Search for the cell housing the specified text and yield its (X, Y) center coordinate. 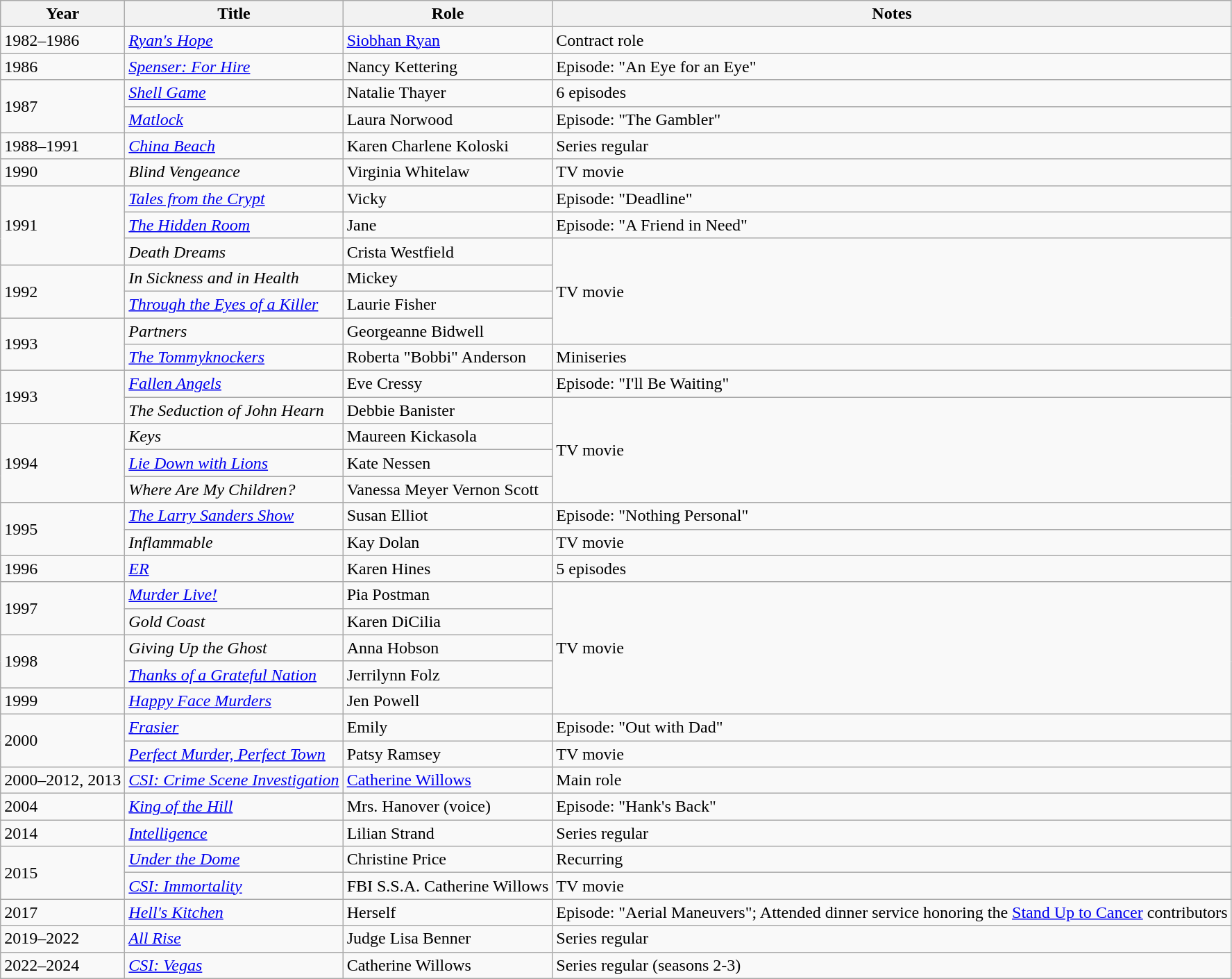
1986 (62, 67)
Fallen Angels (234, 384)
2000 (62, 740)
Debbie Banister (448, 410)
1992 (62, 291)
Jane (448, 225)
Partners (234, 331)
Recurring (892, 860)
Blind Vengeance (234, 172)
2014 (62, 833)
All Rise (234, 939)
Inflammable (234, 542)
The Larry Sanders Show (234, 516)
Happy Face Murders (234, 701)
Eve Cressy (448, 384)
Main role (892, 780)
1988–1991 (62, 146)
Lie Down with Lions (234, 463)
Episode: "Hank's Back" (892, 807)
Laura Norwood (448, 119)
Karen Charlene Koloski (448, 146)
1991 (62, 225)
Frasier (234, 727)
Mickey (448, 278)
China Beach (234, 146)
The Tommyknockers (234, 358)
Siobhan Ryan (448, 40)
Intelligence (234, 833)
Ryan's Hope (234, 40)
Contract role (892, 40)
2000–2012, 2013 (62, 780)
Giving Up the Ghost (234, 648)
2015 (62, 873)
Anna Hobson (448, 648)
1982–1986 (62, 40)
Spenser: For Hire (234, 67)
Hell's Kitchen (234, 912)
Year (62, 14)
The Hidden Room (234, 225)
1990 (62, 172)
CSI: Vegas (234, 965)
ER (234, 569)
The Seduction of John Hearn (234, 410)
Herself (448, 912)
Christine Price (448, 860)
6 episodes (892, 93)
Natalie Thayer (448, 93)
2017 (62, 912)
Emily (448, 727)
Death Dreams (234, 251)
CSI: Immortality (234, 886)
FBI S.S.A. Catherine Willows (448, 886)
2019–2022 (62, 939)
Thanks of a Grateful Nation (234, 674)
1996 (62, 569)
2004 (62, 807)
Episode: "Nothing Personal" (892, 516)
Episode: "Deadline" (892, 199)
1999 (62, 701)
Pia Postman (448, 595)
Virginia Whitelaw (448, 172)
Nancy Kettering (448, 67)
Episode: "The Gambler" (892, 119)
Kay Dolan (448, 542)
Karen Hines (448, 569)
Under the Dome (234, 860)
Roberta "Bobbi" Anderson (448, 358)
1994 (62, 463)
1995 (62, 529)
1987 (62, 106)
Jerrilynn Folz (448, 674)
1997 (62, 608)
Crista Westfield (448, 251)
Laurie Fisher (448, 304)
Judge Lisa Benner (448, 939)
Murder Live! (234, 595)
Episode: "I'll Be Waiting" (892, 384)
Episode: "A Friend in Need" (892, 225)
Vicky (448, 199)
King of the Hill (234, 807)
Susan Elliot (448, 516)
Kate Nessen (448, 463)
Gold Coast (234, 621)
Episode: "Aerial Maneuvers"; Attended dinner service honoring the Stand Up to Cancer contributors (892, 912)
Episode: "An Eye for an Eye" (892, 67)
Series regular (seasons 2-3) (892, 965)
Shell Game (234, 93)
Notes (892, 14)
Perfect Murder, Perfect Town (234, 753)
Georgeanne Bidwell (448, 331)
2022–2024 (62, 965)
Jen Powell (448, 701)
Where Are My Children? (234, 489)
Keys (234, 437)
1998 (62, 661)
Patsy Ramsey (448, 753)
CSI: Crime Scene Investigation (234, 780)
Title (234, 14)
Maureen Kickasola (448, 437)
Karen DiCilia (448, 621)
Vanessa Meyer Vernon Scott (448, 489)
Episode: "Out with Dad" (892, 727)
Tales from the Crypt (234, 199)
Lilian Strand (448, 833)
Role (448, 14)
Mrs. Hanover (voice) (448, 807)
5 episodes (892, 569)
In Sickness and in Health (234, 278)
Matlock (234, 119)
Through the Eyes of a Killer (234, 304)
Miniseries (892, 358)
